For the text-containing cell, return its midpoint in (x, y) coordinate format. 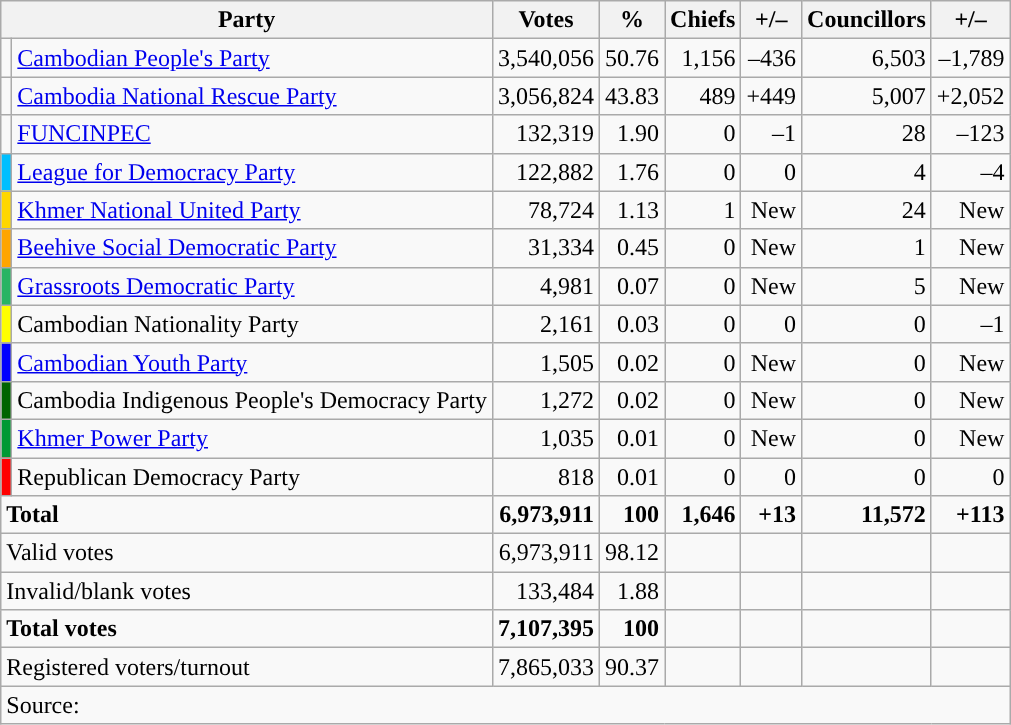
5 (867, 286)
11,572 (867, 515)
+2,052 (970, 96)
Registered voters/turnout (247, 667)
Khmer Power Party (252, 438)
FUNCINPEC (252, 134)
1.13 (632, 210)
1,156 (703, 58)
28 (867, 134)
4 (867, 172)
+449 (772, 96)
–4 (970, 172)
Cambodia National Rescue Party (252, 96)
+113 (970, 515)
–123 (970, 134)
31,334 (546, 248)
+13 (772, 515)
133,484 (546, 591)
7,107,395 (546, 629)
132,319 (546, 134)
Votes (546, 20)
Cambodian Youth Party (252, 362)
1.88 (632, 591)
4,981 (546, 286)
1,646 (703, 515)
3,540,056 (546, 58)
Total votes (247, 629)
0.07 (632, 286)
Republican Democracy Party (252, 477)
5,007 (867, 96)
50.76 (632, 58)
Chiefs (703, 20)
3,056,824 (546, 96)
Total (247, 515)
2,161 (546, 324)
98.12 (632, 553)
78,724 (546, 210)
1,035 (546, 438)
–1,789 (970, 58)
Beehive Social Democratic Party (252, 248)
818 (546, 477)
–436 (772, 58)
24 (867, 210)
Cambodia Indigenous People's Democracy Party (252, 400)
% (632, 20)
Cambodian People's Party (252, 58)
1.76 (632, 172)
90.37 (632, 667)
7,865,033 (546, 667)
Valid votes (247, 553)
1.90 (632, 134)
Invalid/blank votes (247, 591)
Party (247, 20)
Councillors (867, 20)
Grassroots Democratic Party (252, 286)
0.45 (632, 248)
43.83 (632, 96)
Khmer National United Party (252, 210)
Source: (506, 705)
0.03 (632, 324)
6,503 (867, 58)
1,505 (546, 362)
1,272 (546, 400)
Cambodian Nationality Party (252, 324)
489 (703, 96)
League for Democracy Party (252, 172)
122,882 (546, 172)
